Extract the (X, Y) coordinate from the center of the cell holding the provided text.  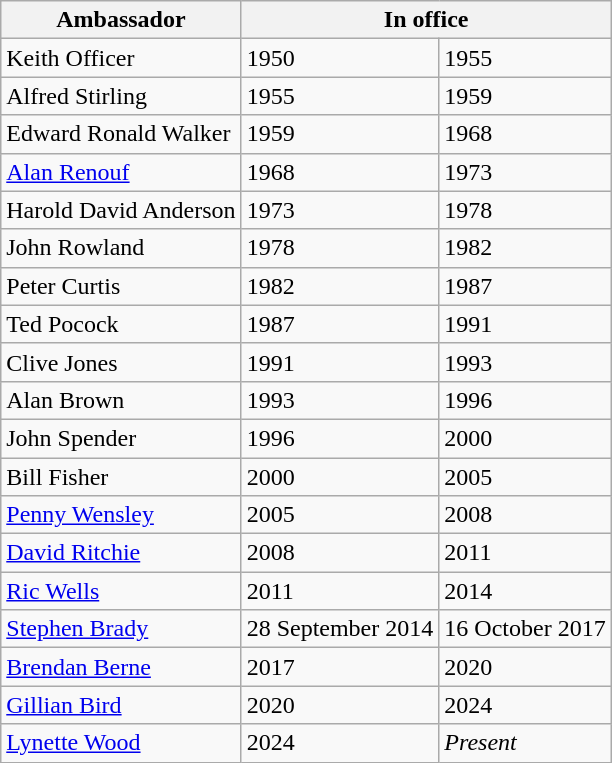
Alfred Stirling (121, 96)
John Spender (121, 438)
Alan Renouf (121, 172)
Gillian Bird (121, 705)
Lynette Wood (121, 743)
2017 (340, 667)
16 October 2017 (525, 629)
Bill Fisher (121, 477)
John Rowland (121, 248)
Keith Officer (121, 58)
Peter Curtis (121, 286)
1950 (340, 58)
Harold David Anderson (121, 210)
Alan Brown (121, 400)
Present (525, 743)
Penny Wensley (121, 515)
Ric Wells (121, 591)
Clive Jones (121, 362)
Ambassador (121, 20)
In office (426, 20)
28 September 2014 (340, 629)
2014 (525, 591)
Ted Pocock (121, 324)
David Ritchie (121, 553)
Stephen Brady (121, 629)
Edward Ronald Walker (121, 134)
Brendan Berne (121, 667)
